Output the [X, Y] coordinate of the center of the cell containing the given text.  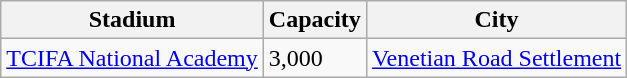
City [496, 20]
Capacity [314, 20]
TCIFA National Academy [132, 58]
Venetian Road Settlement [496, 58]
Stadium [132, 20]
3,000 [314, 58]
